Determine the (X, Y) coordinate at the center of the cell enclosing the given text.  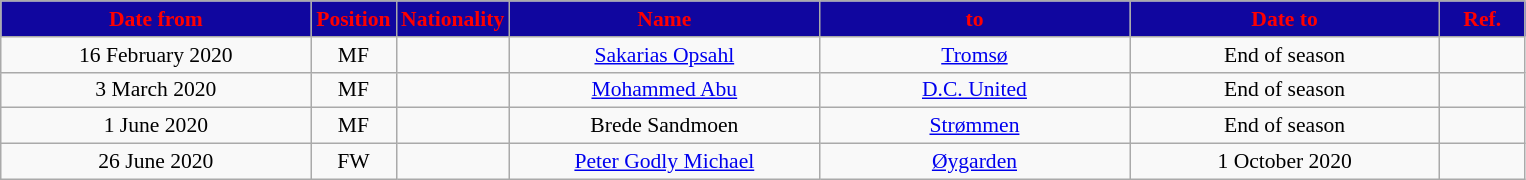
Peter Godly Michael (664, 162)
1 June 2020 (156, 126)
16 February 2020 (156, 55)
Position (354, 19)
Tromsø (974, 55)
Sakarias Opsahl (664, 55)
3 March 2020 (156, 90)
Mohammed Abu (664, 90)
Ref. (1482, 19)
D.C. United (974, 90)
Strømmen (974, 126)
Date to (1285, 19)
Name (664, 19)
1 October 2020 (1285, 162)
FW (354, 162)
26 June 2020 (156, 162)
Nationality (452, 19)
Brede Sandmoen (664, 126)
Date from (156, 19)
Øygarden (974, 162)
to (974, 19)
